Output the (x, y) coordinate of the center of the cell containing the given text.  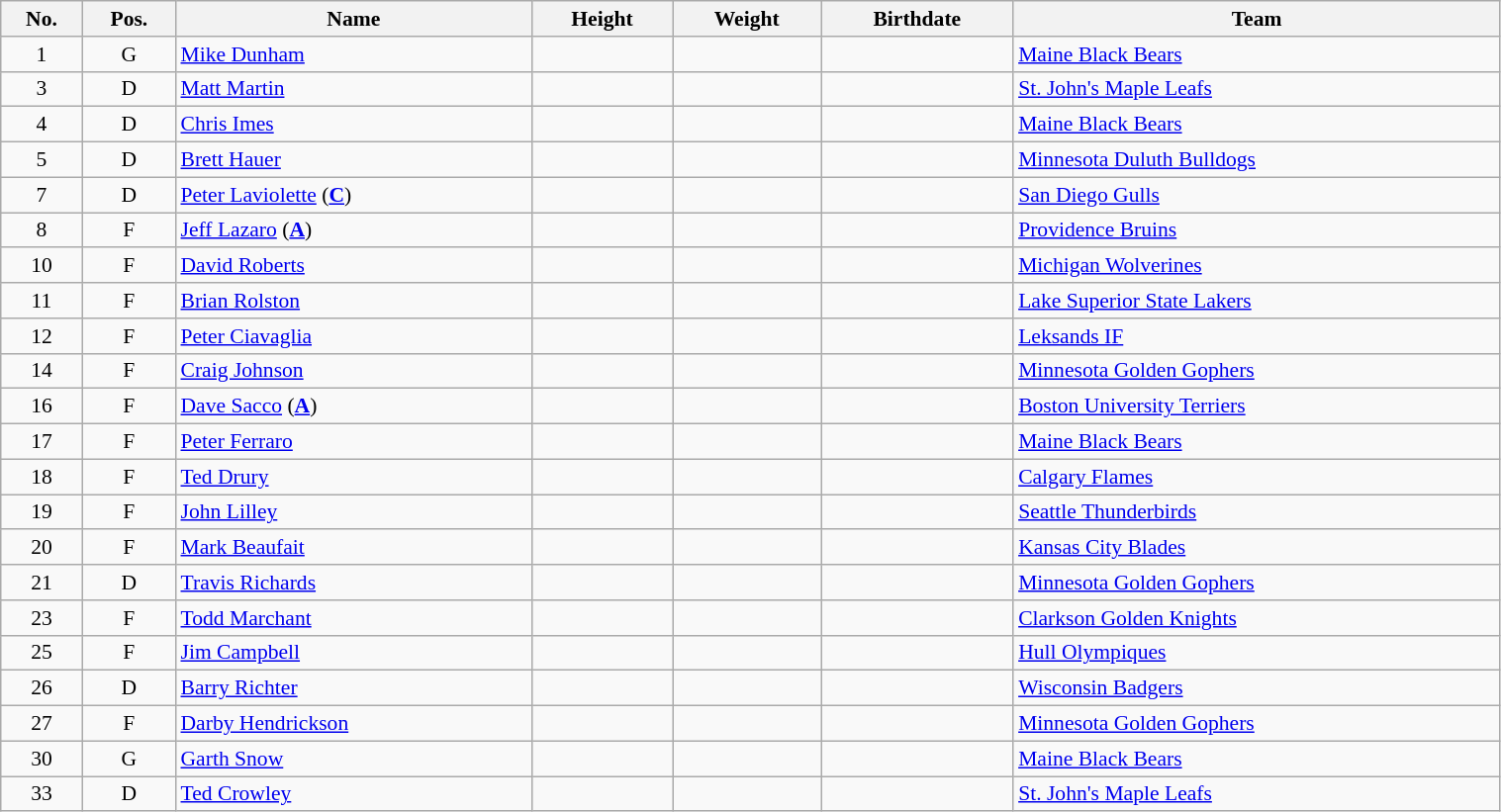
30 (42, 759)
Wisconsin Badgers (1257, 688)
Team (1257, 19)
Clarkson Golden Knights (1257, 618)
Craig Johnson (353, 371)
Todd Marchant (353, 618)
20 (42, 548)
Lake Superior State Lakers (1257, 301)
18 (42, 477)
14 (42, 371)
David Roberts (353, 266)
No. (42, 19)
Peter Ciavaglia (353, 336)
Peter Ferraro (353, 442)
Dave Sacco (A) (353, 406)
Weight (747, 19)
27 (42, 724)
Chris Imes (353, 125)
Hull Olympiques (1257, 653)
Brian Rolston (353, 301)
Leksands IF (1257, 336)
Mark Beaufait (353, 548)
Ted Crowley (353, 794)
Darby Hendrickson (353, 724)
3 (42, 89)
John Lilley (353, 512)
Birthdate (918, 19)
17 (42, 442)
Pos. (129, 19)
5 (42, 160)
Jeff Lazaro (A) (353, 230)
Garth Snow (353, 759)
7 (42, 195)
Seattle Thunderbirds (1257, 512)
Travis Richards (353, 583)
Kansas City Blades (1257, 548)
12 (42, 336)
19 (42, 512)
Calgary Flames (1257, 477)
Height (602, 19)
Jim Campbell (353, 653)
33 (42, 794)
11 (42, 301)
Matt Martin (353, 89)
Mike Dunham (353, 54)
San Diego Gulls (1257, 195)
Brett Hauer (353, 160)
16 (42, 406)
Minnesota Duluth Bulldogs (1257, 160)
25 (42, 653)
Boston University Terriers (1257, 406)
Name (353, 19)
10 (42, 266)
Providence Bruins (1257, 230)
Ted Drury (353, 477)
21 (42, 583)
23 (42, 618)
26 (42, 688)
Peter Laviolette (C) (353, 195)
Michigan Wolverines (1257, 266)
4 (42, 125)
8 (42, 230)
1 (42, 54)
Barry Richter (353, 688)
